Detect which cell encompasses the target text, then output its (x, y) center coordinate. 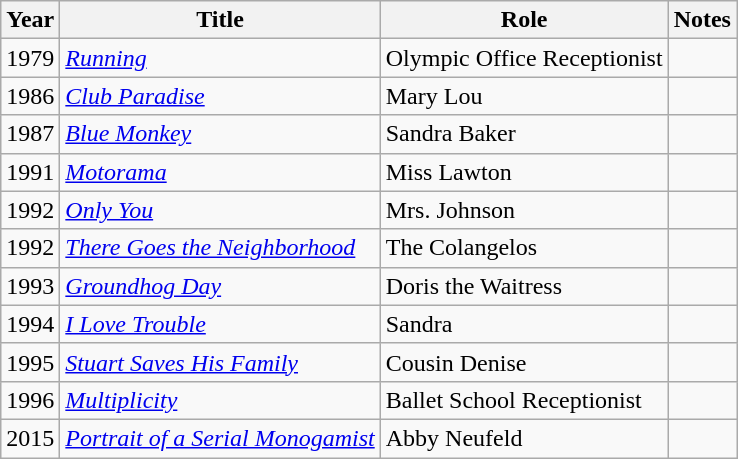
Motorama (220, 172)
Year (30, 20)
Blue Monkey (220, 134)
I Love Trouble (220, 324)
Mrs. Johnson (524, 210)
1991 (30, 172)
1994 (30, 324)
Stuart Saves His Family (220, 362)
Groundhog Day (220, 286)
Multiplicity (220, 400)
1986 (30, 96)
Running (220, 58)
1987 (30, 134)
Sandra Baker (524, 134)
Sandra (524, 324)
1979 (30, 58)
Title (220, 20)
Portrait of a Serial Monogamist (220, 438)
1996 (30, 400)
Olympic Office Receptionist (524, 58)
Abby Neufeld (524, 438)
Role (524, 20)
1995 (30, 362)
Club Paradise (220, 96)
2015 (30, 438)
Notes (702, 20)
Doris the Waitress (524, 286)
Mary Lou (524, 96)
Ballet School Receptionist (524, 400)
The Colangelos (524, 248)
There Goes the Neighborhood (220, 248)
1993 (30, 286)
Cousin Denise (524, 362)
Only You (220, 210)
Miss Lawton (524, 172)
